From the cell containing the given text, extract its center point as (X, Y) coordinate. 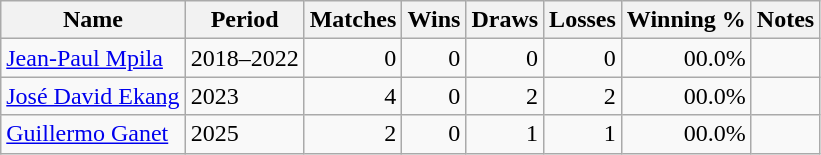
Matches (353, 20)
Wins (434, 20)
Winning % (686, 20)
4 (353, 96)
José David Ekang (93, 96)
2018–2022 (244, 58)
Period (244, 20)
Guillermo Ganet (93, 134)
Name (93, 20)
Draws (505, 20)
Losses (583, 20)
Notes (785, 20)
2025 (244, 134)
Jean-Paul Mpila (93, 58)
2023 (244, 96)
